From the cell containing the given text, extract its center point as [x, y] coordinate. 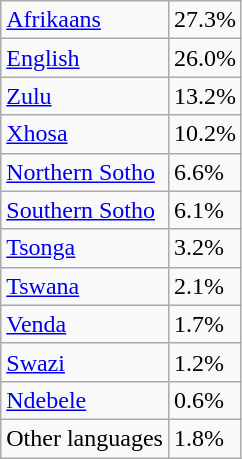
0.6% [204, 400]
1.8% [204, 438]
Zulu [85, 96]
Southern Sotho [85, 210]
Ndebele [85, 400]
2.1% [204, 286]
Xhosa [85, 134]
Tsonga [85, 248]
10.2% [204, 134]
1.7% [204, 324]
English [85, 58]
Other languages [85, 438]
6.6% [204, 172]
13.2% [204, 96]
Venda [85, 324]
Swazi [85, 362]
27.3% [204, 20]
Northern Sotho [85, 172]
26.0% [204, 58]
1.2% [204, 362]
Tswana [85, 286]
Afrikaans [85, 20]
3.2% [204, 248]
6.1% [204, 210]
